Return [X, Y] of the center of cell containing provided text 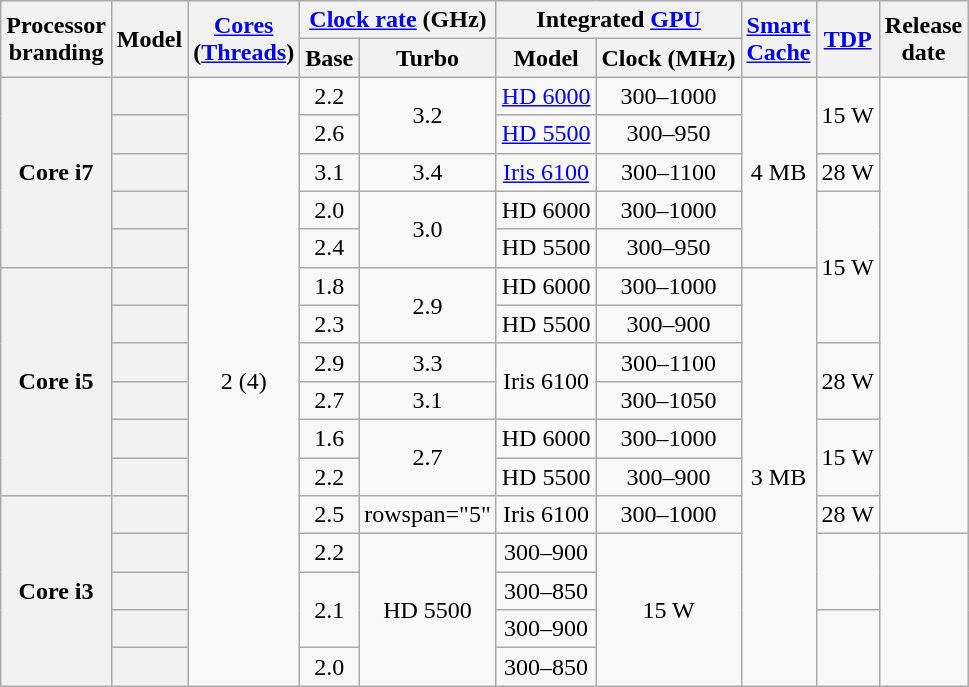
4 MB [778, 172]
Core i3 [56, 591]
TDP [848, 39]
2.3 [330, 324]
3.4 [428, 172]
Clock (MHz) [668, 58]
Integrated GPU [618, 20]
Turbo [428, 58]
3.0 [428, 229]
2.1 [330, 610]
SmartCache [778, 39]
2.4 [330, 248]
Core i5 [56, 381]
300–1050 [668, 400]
Base [330, 58]
Releasedate [923, 39]
rowspan="5" [428, 515]
3.2 [428, 115]
Cores(Threads) [244, 39]
Core i7 [56, 172]
1.8 [330, 286]
Processorbranding [56, 39]
1.6 [330, 438]
3 MB [778, 476]
Clock rate (GHz) [398, 20]
2 (4) [244, 382]
2.5 [330, 515]
2.6 [330, 134]
3.3 [428, 362]
